Search for the cell housing the specified text and yield its (X, Y) center coordinate. 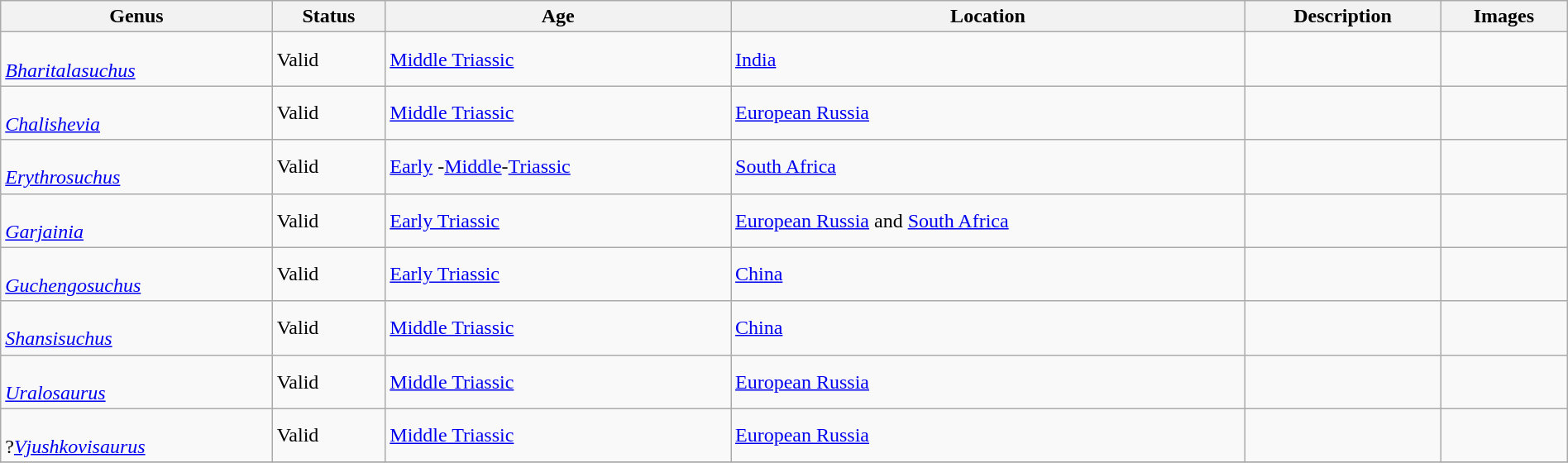
?Vjushkovisaurus (136, 435)
European Russia and South Africa (988, 220)
Uralosaurus (136, 382)
Chalishevia (136, 112)
Bharitalasuchus (136, 60)
Guchengosuchus (136, 274)
Early -Middle-Triassic (558, 167)
South Africa (988, 167)
Images (1504, 17)
Age (558, 17)
Status (329, 17)
Garjainia (136, 220)
Erythrosuchus (136, 167)
Description (1342, 17)
Location (988, 17)
Genus (136, 17)
India (988, 60)
Shansisuchus (136, 327)
